Find where the given text appears and provide that cell's center as [X, Y] coordinate. 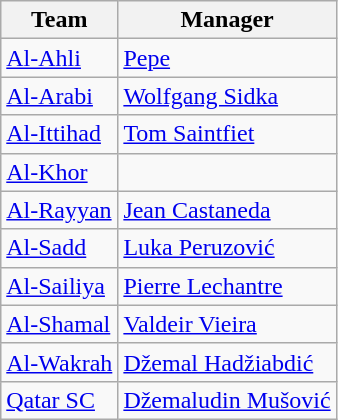
Qatar SC [60, 400]
Luka Peruzović [227, 248]
Manager [227, 20]
Al-Wakrah [60, 362]
Pierre Lechantre [227, 286]
Al-Ittihad [60, 134]
Al-Shamal [60, 324]
Al-Sadd [60, 248]
Džemal Hadžiabdić [227, 362]
Valdeir Vieira [227, 324]
Al-Khor [60, 172]
Wolfgang Sidka [227, 96]
Al-Sailiya [60, 286]
Al-Rayyan [60, 210]
Al-Arabi [60, 96]
Al-Ahli [60, 58]
Pepe [227, 58]
Džemaludin Mušović [227, 400]
Jean Castaneda [227, 210]
Tom Saintfiet [227, 134]
Team [60, 20]
